Output the [X, Y] coordinate of the center of the cell containing the given text.  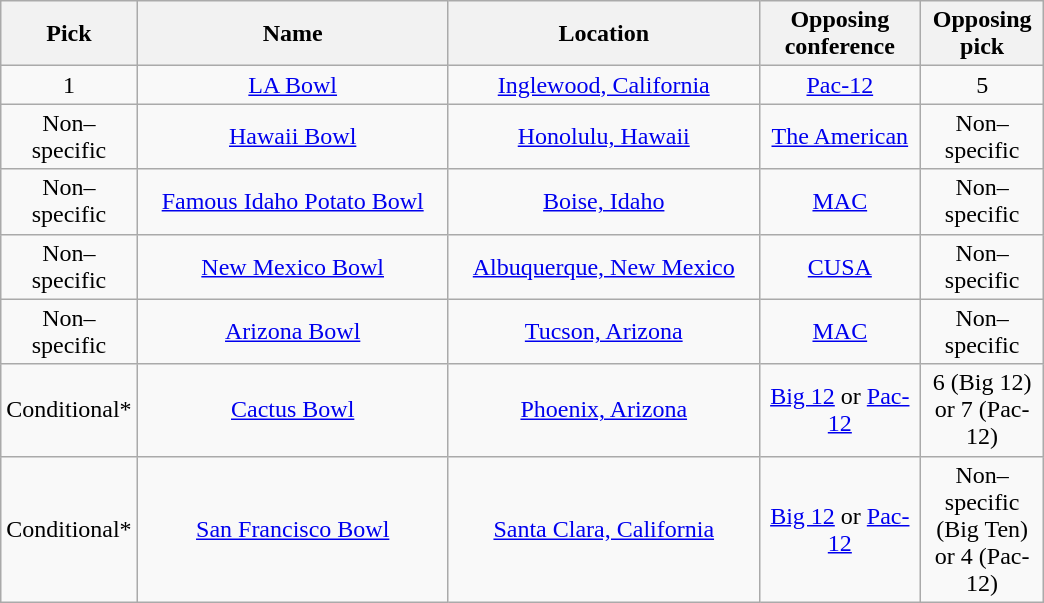
1 [69, 85]
Non–specific (Big Ten) or 4 (Pac-12) [982, 529]
Albuquerque, New Mexico [604, 266]
The American [840, 136]
Boise, Idaho [604, 202]
6 (Big 12) or 7 (Pac-12) [982, 410]
Arizona Bowl [292, 332]
San Francisco Bowl [292, 529]
Phoenix, Arizona [604, 410]
Inglewood, California [604, 85]
Cactus Bowl [292, 410]
Opposingconference [840, 34]
Pick [69, 34]
Honolulu, Hawaii [604, 136]
Name [292, 34]
New Mexico Bowl [292, 266]
Opposingpick [982, 34]
CUSA [840, 266]
Famous Idaho Potato Bowl [292, 202]
Location [604, 34]
Tucson, Arizona [604, 332]
LA Bowl [292, 85]
Hawaii Bowl [292, 136]
Santa Clara, California [604, 529]
5 [982, 85]
Pac-12 [840, 85]
